Locate the cell with the specified text and output its [X, Y] center coordinate. 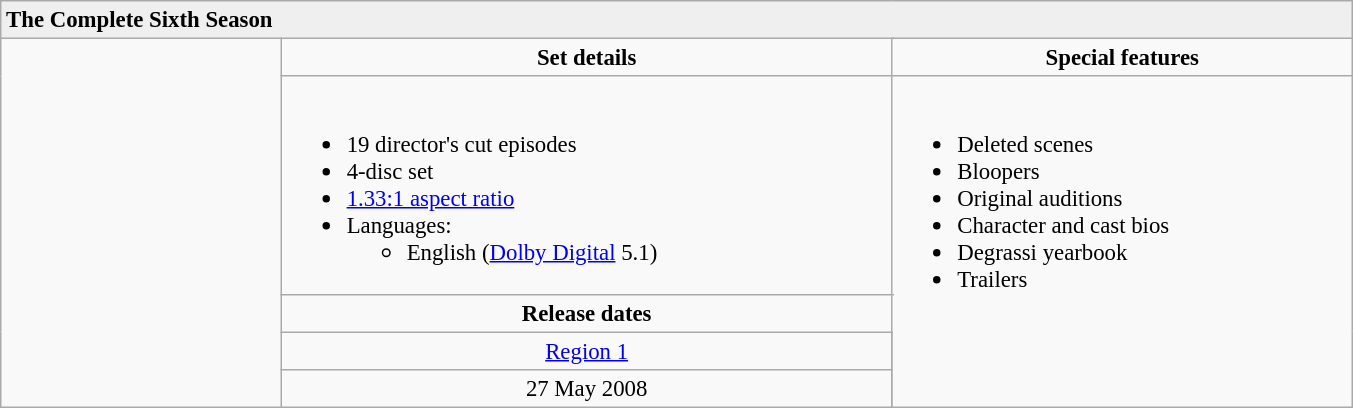
Special features [1122, 58]
Region 1 [586, 351]
The Complete Sixth Season [677, 20]
Release dates [586, 313]
27 May 2008 [586, 388]
19 director's cut episodes4-disc set1.33:1 aspect ratioLanguages:English (Dolby Digital 5.1) [586, 185]
Deleted scenesBloopersOriginal auditionsCharacter and cast biosDegrassi yearbookTrailers [1122, 242]
Set details [586, 58]
